Detect which cell encompasses the target text, then output its [x, y] center coordinate. 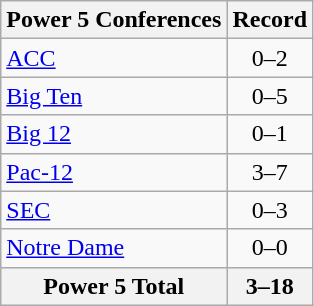
Power 5 Conferences [114, 20]
ACC [114, 58]
SEC [114, 210]
Notre Dame [114, 248]
Big Ten [114, 96]
Big 12 [114, 134]
0–3 [270, 210]
Power 5 Total [114, 286]
0–1 [270, 134]
Pac-12 [114, 172]
Record [270, 20]
0–0 [270, 248]
3–18 [270, 286]
3–7 [270, 172]
0–5 [270, 96]
0–2 [270, 58]
